Capture the cell that displays the provided text and extract its [X, Y] central coordinate. 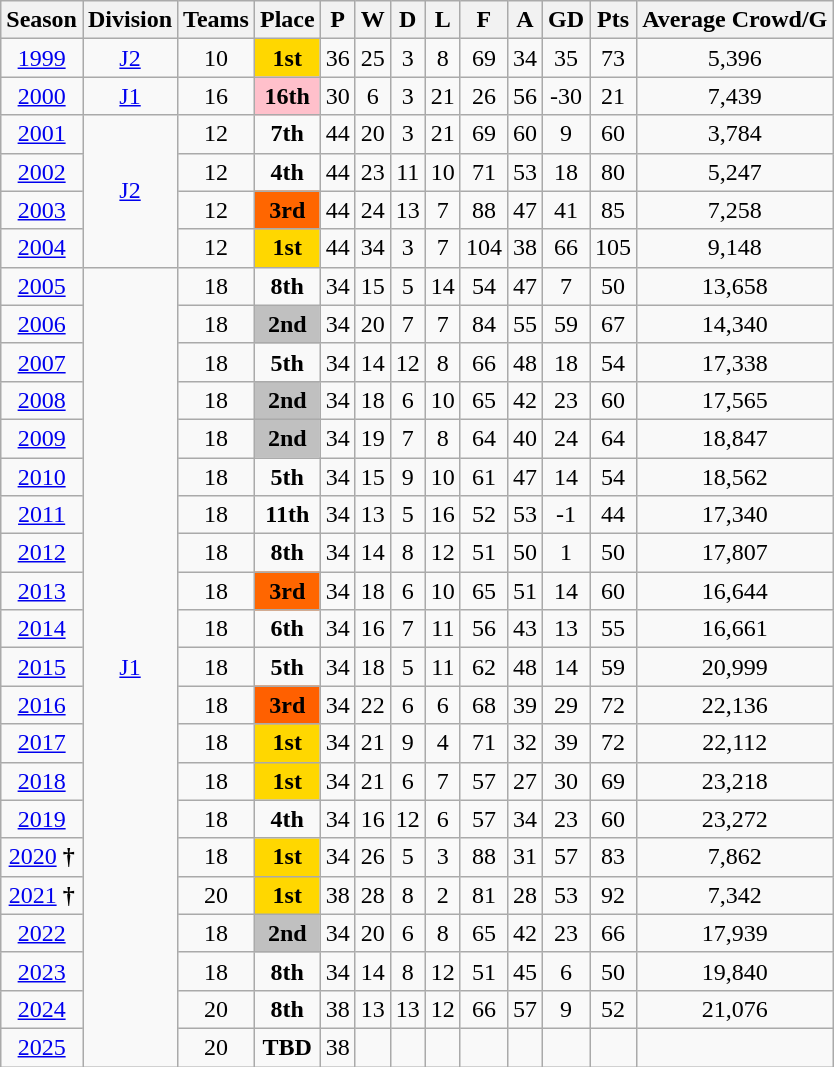
20,999 [735, 667]
2001 [42, 134]
2010 [42, 477]
43 [524, 629]
61 [484, 477]
105 [614, 248]
41 [566, 210]
40 [524, 438]
-30 [566, 96]
L [442, 20]
2023 [42, 971]
16,661 [735, 629]
2 [442, 895]
Teams [216, 20]
Pts [614, 20]
2007 [42, 362]
2009 [42, 438]
2020 † [42, 857]
P [338, 20]
19 [372, 438]
45 [524, 971]
68 [484, 705]
22 [372, 705]
85 [614, 210]
2022 [42, 933]
-1 [566, 515]
11th [287, 515]
1 [566, 553]
1999 [42, 58]
2000 [42, 96]
D [408, 20]
27 [524, 781]
17,565 [735, 400]
83 [614, 857]
31 [524, 857]
6th [287, 629]
Season [42, 20]
Division [130, 20]
35 [566, 58]
7,439 [735, 96]
2013 [42, 591]
2003 [42, 210]
2002 [42, 172]
14,340 [735, 324]
17,807 [735, 553]
2015 [42, 667]
2012 [42, 553]
5,247 [735, 172]
Place [287, 20]
23,272 [735, 819]
13,658 [735, 286]
16,644 [735, 591]
22,136 [735, 705]
92 [614, 895]
7,258 [735, 210]
7,342 [735, 895]
81 [484, 895]
2021 † [42, 895]
84 [484, 324]
F [484, 20]
4 [442, 743]
2016 [42, 705]
7,862 [735, 857]
80 [614, 172]
9,148 [735, 248]
2014 [42, 629]
19,840 [735, 971]
TBD [287, 1047]
2005 [42, 286]
62 [484, 667]
17,939 [735, 933]
2018 [42, 781]
36 [338, 58]
2019 [42, 819]
32 [524, 743]
23,218 [735, 781]
17,340 [735, 515]
21,076 [735, 1009]
18,847 [735, 438]
W [372, 20]
GD [566, 20]
67 [614, 324]
104 [484, 248]
29 [566, 705]
2011 [42, 515]
25 [372, 58]
2025 [42, 1047]
2024 [42, 1009]
17,338 [735, 362]
2006 [42, 324]
73 [614, 58]
18,562 [735, 477]
2008 [42, 400]
2004 [42, 248]
22,112 [735, 743]
2017 [42, 743]
7th [287, 134]
A [524, 20]
16th [287, 96]
5,396 [735, 58]
Average Crowd/G [735, 20]
3,784 [735, 134]
